Extract the [x, y] coordinate from the center of the cell holding the provided text.  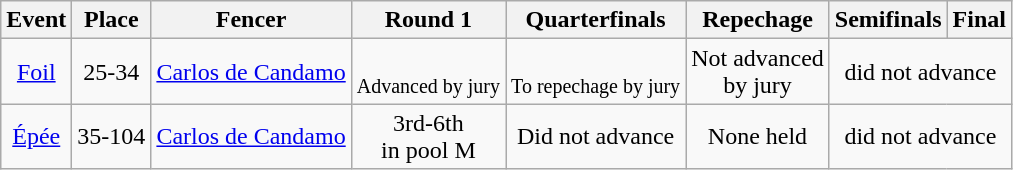
Round 1 [428, 20]
Épée [36, 136]
Quarterfinals [596, 20]
Repechage [758, 20]
Fencer [251, 20]
Did not advance [596, 136]
Foil [36, 72]
25-34 [112, 72]
35-104 [112, 136]
3rd-6th in pool M [428, 136]
Place [112, 20]
To repechage by jury [596, 72]
Semifinals [888, 20]
Not advanced by jury [758, 72]
Final [979, 20]
None held [758, 136]
Event [36, 20]
Advanced by jury [428, 72]
